Provide the [X, Y] coordinate of the cell's center where the given text is located.  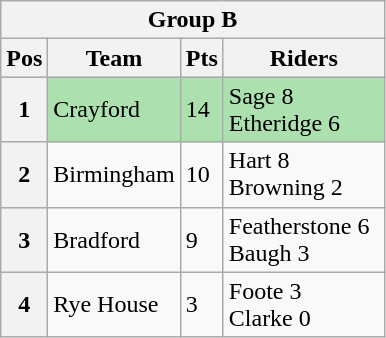
Hart 8 Browning 2 [304, 174]
Foote 3 Clarke 0 [304, 304]
Pos [24, 58]
Crayford [114, 110]
Bradford [114, 240]
Rye House [114, 304]
10 [202, 174]
1 [24, 110]
Team [114, 58]
Riders [304, 58]
Featherstone 6Baugh 3 [304, 240]
2 [24, 174]
14 [202, 110]
Group B [193, 20]
Sage 8Etheridge 6 [304, 110]
Pts [202, 58]
4 [24, 304]
9 [202, 240]
Birmingham [114, 174]
